Identify which cell holds the provided text, then report its [x, y] central coordinate. 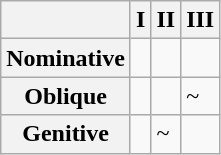
II [166, 20]
Oblique [66, 96]
Nominative [66, 58]
I [140, 20]
Genitive [66, 134]
III [200, 20]
